Scan for the cell matching the given text and deliver its (x, y) coordinate at center. 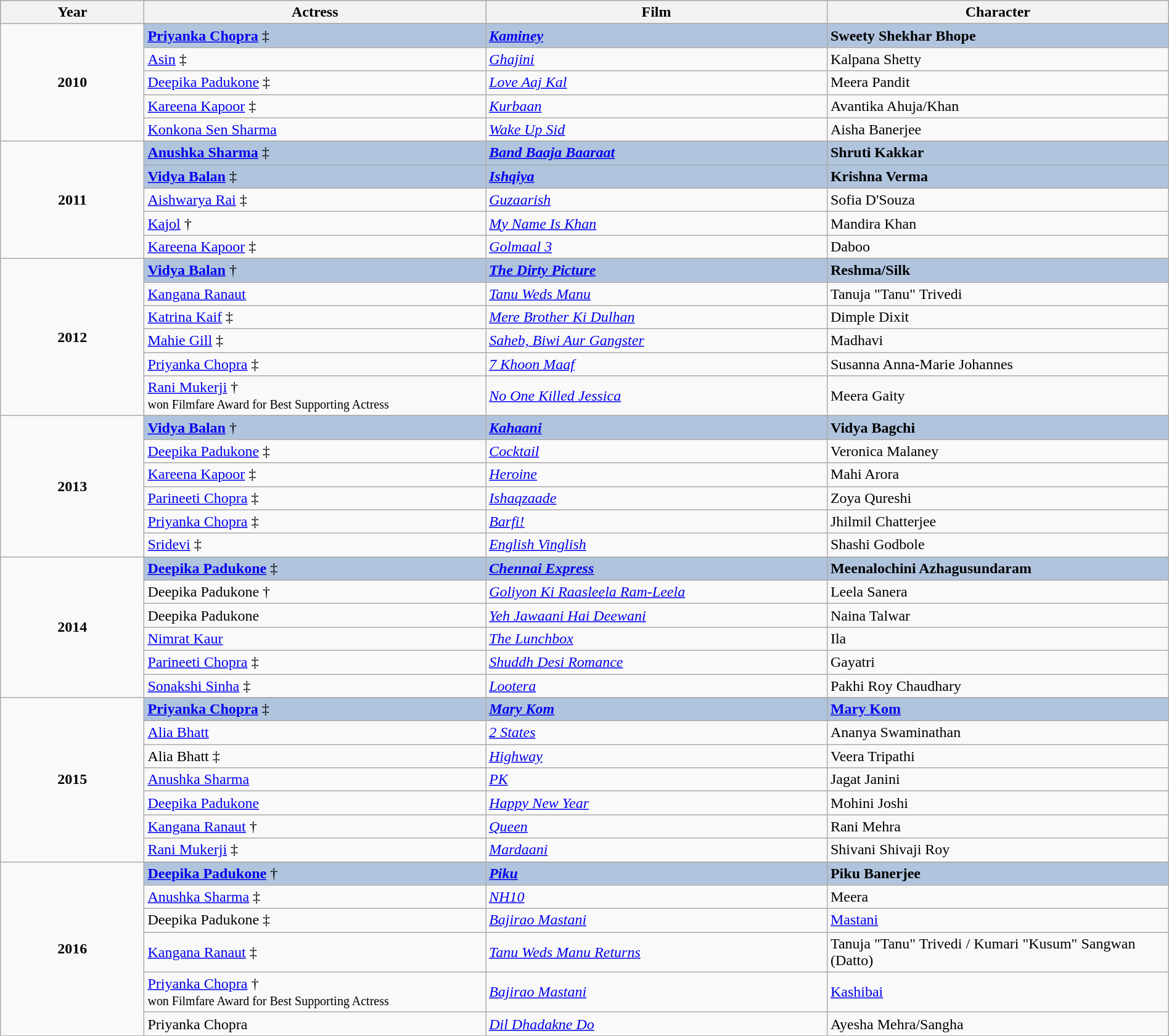
Mardaani (657, 850)
Kashibai (998, 992)
Aisha Banerjee (998, 129)
Sridevi ‡ (315, 545)
Mahie Gill ‡ (315, 341)
Film (657, 12)
Highway (657, 756)
Naina Talwar (998, 615)
7 Khoon Maaf (657, 364)
Sweety Shekhar Bhope (998, 36)
2011 (73, 200)
Jagat Janini (998, 780)
Shruti Kakkar (998, 153)
Saheb, Biwi Aur Gangster (657, 341)
2014 (73, 627)
Mohini Joshi (998, 803)
Kajol † (315, 223)
Guzaarish (657, 200)
Ghajini (657, 59)
Year (73, 12)
Kurbaan (657, 106)
Mahi Arora (998, 475)
Meenalochini Azhagusundaram (998, 568)
English Vinglish (657, 545)
Dil Dhadakne Do (657, 1024)
Kaminey (657, 36)
Asin ‡ (315, 59)
Kangana Ranaut † (315, 826)
Jhilmil Chatterjee (998, 521)
Konkona Sen Sharma (315, 129)
PK (657, 780)
Golmaal 3 (657, 247)
Reshma/Silk (998, 270)
Barfi! (657, 521)
2016 (73, 948)
Mastani (998, 920)
Queen (657, 826)
Mere Brother Ki Dulhan (657, 317)
Meera Gaity (998, 396)
Veronica Malaney (998, 451)
Kalpana Shetty (998, 59)
Shashi Godbole (998, 545)
Character (998, 12)
Sofia D'Souza (998, 200)
Alia Bhatt (315, 733)
NH10 (657, 897)
Ishaqzaade (657, 498)
Kangana Ranaut (315, 294)
Mandira Khan (998, 223)
2010 (73, 83)
Tanu Weds Manu (657, 294)
Avantika Ahuja/Khan (998, 106)
Kahaani (657, 428)
Daboo (998, 247)
Kangana Ranaut ‡ (315, 952)
Yeh Jawaani Hai Deewani (657, 615)
2013 (73, 486)
Actress (315, 12)
Gayatri (998, 662)
Meera (998, 897)
No One Killed Jessica (657, 396)
Piku Banerjee (998, 873)
Krishna Verma (998, 176)
Love Aaj Kal (657, 83)
Katrina Kaif ‡ (315, 317)
Vidya Bagchi (998, 428)
Madhavi (998, 341)
Leela Sanera (998, 592)
2015 (73, 780)
Wake Up Sid (657, 129)
Priyanka Chopra †won Filmfare Award for Best Supporting Actress (315, 992)
Veera Tripathi (998, 756)
Shivani Shivaji Roy (998, 850)
My Name Is Khan (657, 223)
Sonakshi Sinha ‡ (315, 686)
The Dirty Picture (657, 270)
Rani Mukerji ‡ (315, 850)
Happy New Year (657, 803)
Band Baaja Baaraat (657, 153)
The Lunchbox (657, 638)
Pakhi Roy Chaudhary (998, 686)
Zoya Qureshi (998, 498)
Dimple Dixit (998, 317)
Goliyon Ki Raasleela Ram-Leela (657, 592)
Alia Bhatt ‡ (315, 756)
Aishwarya Rai ‡ (315, 200)
Heroine (657, 475)
Anushka Sharma (315, 780)
Ananya Swaminathan (998, 733)
Meera Pandit (998, 83)
Piku (657, 873)
Tanu Weds Manu Returns (657, 952)
Rani Mukerji † won Filmfare Award for Best Supporting Actress (315, 396)
Ayesha Mehra/Sangha (998, 1024)
2 States (657, 733)
2012 (73, 336)
Priyanka Chopra (315, 1024)
Cocktail (657, 451)
Lootera (657, 686)
Chennai Express (657, 568)
Ishqiya (657, 176)
Tanuja "Tanu" Trivedi (998, 294)
Rani Mehra (998, 826)
Vidya Balan ‡ (315, 176)
Susanna Anna-Marie Johannes (998, 364)
Shuddh Desi Romance (657, 662)
Ila (998, 638)
Nimrat Kaur (315, 638)
Tanuja "Tanu" Trivedi / Kumari "Kusum" Sangwan (Datto) (998, 952)
